Return the [X, Y] coordinate for the center point of the cell that contains the specified text.  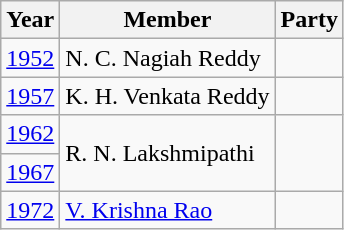
V. Krishna Rao [168, 210]
K. H. Venkata Reddy [168, 96]
Year [30, 20]
Member [168, 20]
Party [309, 20]
1962 [30, 134]
R. N. Lakshmipathi [168, 153]
1972 [30, 210]
1967 [30, 172]
N. C. Nagiah Reddy [168, 58]
1957 [30, 96]
1952 [30, 58]
